Scan for the cell matching the given text and deliver its (x, y) coordinate at center. 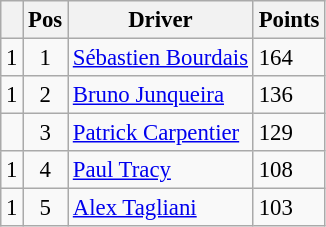
Patrick Carpentier (161, 133)
Pos (46, 20)
103 (288, 208)
108 (288, 170)
5 (46, 208)
Paul Tracy (161, 170)
Driver (161, 20)
2 (46, 95)
3 (46, 133)
4 (46, 170)
129 (288, 133)
Bruno Junqueira (161, 95)
136 (288, 95)
Points (288, 20)
Alex Tagliani (161, 208)
164 (288, 58)
Sébastien Bourdais (161, 58)
